Determine the (X, Y) coordinate at the center of the cell enclosing the given text.  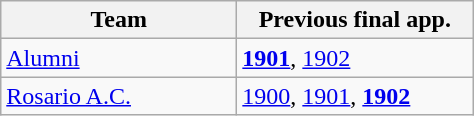
Rosario A.C. (119, 96)
Previous final app. (355, 20)
Team (119, 20)
Alumni (119, 58)
1901, 1902 (355, 58)
1900, 1901, 1902 (355, 96)
